Output the [x, y] coordinate of the center of the cell containing the given text.  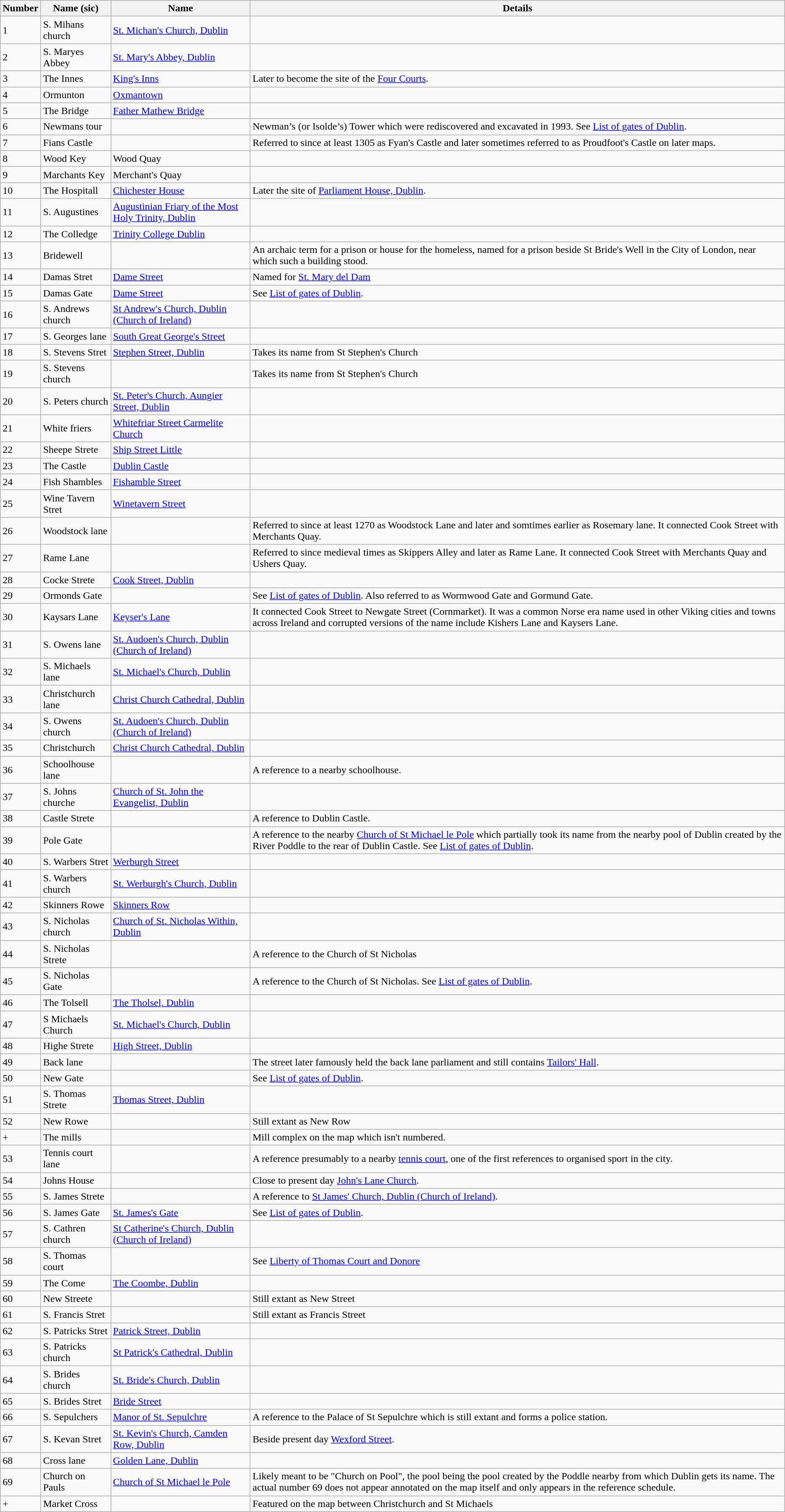
7 [21, 143]
Damas Stret [75, 277]
Fishamble Street [180, 482]
White friers [75, 429]
A reference presumably to a nearby tennis court, one of the first references to organised sport in the city. [517, 1159]
65 [21, 1401]
38 [21, 818]
64 [21, 1380]
37 [21, 797]
66 [21, 1417]
Church of St. Nicholas Within, Dublin [180, 927]
Whitefriar Street Carmelite Church [180, 429]
S. Sepulchers [75, 1417]
20 [21, 401]
St. Kevin's Church, Camden Row, Dublin [180, 1439]
9 [21, 174]
Johns House [75, 1180]
King's Inns [180, 79]
Castle Strete [75, 818]
Highe Strete [75, 1046]
S. James Gate [75, 1212]
Bride Street [180, 1401]
See Liberty of Thomas Court and Donore [517, 1261]
Name (sic) [75, 8]
Chichester House [180, 190]
Keyser's Lane [180, 617]
S. Kevan Stret [75, 1439]
New Rowe [75, 1121]
Close to present day John's Lane Church. [517, 1180]
Kaysars Lane [75, 617]
Woodstock lane [75, 531]
Back lane [75, 1062]
56 [21, 1212]
Referred to since at least 1270 as Woodstock Lane and later and somtimes earlier as Rosemary lane. It connected Cook Street with Merchants Quay. [517, 531]
St Patrick's Cathedral, Dublin [180, 1353]
The Castle [75, 466]
Church on Pauls [75, 1482]
Cook Street, Dublin [180, 580]
St. James's Gate [180, 1212]
Wine Tavern Stret [75, 503]
Merchant's Quay [180, 174]
Skinners Row [180, 905]
Church of St. John the Evangelist, Dublin [180, 797]
Trinity College Dublin [180, 234]
28 [21, 580]
S. Warbers Stret [75, 862]
8 [21, 158]
The Colledge [75, 234]
14 [21, 277]
S. Nicholas Strete [75, 953]
19 [21, 374]
3 [21, 79]
Patrick Street, Dublin [180, 1331]
30 [21, 617]
Father Mathew Bridge [180, 111]
52 [21, 1121]
Bridewell [75, 256]
59 [21, 1283]
S. Maryes Abbey [75, 57]
68 [21, 1460]
Later the site of Parliament House, Dublin. [517, 190]
Fians Castle [75, 143]
Beside present day Wexford Street. [517, 1439]
33 [21, 699]
34 [21, 726]
Werburgh Street [180, 862]
Damas Gate [75, 293]
St. Mary's Abbey, Dublin [180, 57]
The street later famously held the back lane parliament and still contains Tailors' Hall. [517, 1062]
Market Cross [75, 1504]
S. James Strete [75, 1196]
Named for St. Mary del Dam [517, 277]
Rame Lane [75, 558]
S. Stevens Stret [75, 352]
Later to become the site of the Four Courts. [517, 79]
27 [21, 558]
Winetavern Street [180, 503]
S. Brides church [75, 1380]
The Innes [75, 79]
44 [21, 953]
Golden Lane, Dublin [180, 1460]
Referred to since medieval times as Skippers Alley and later as Rame Lane. It connected Cook Street with Merchants Quay and Ushers Quay. [517, 558]
The Tholsel, Dublin [180, 1003]
St. Bride's Church, Dublin [180, 1380]
The Hospitall [75, 190]
Ormonds Gate [75, 596]
S. Mihans church [75, 30]
12 [21, 234]
6 [21, 127]
Cross lane [75, 1460]
S. Owens church [75, 726]
S. Cathren church [75, 1234]
S. Georges lane [75, 336]
2 [21, 57]
S. Thomas Strete [75, 1099]
S. Michaels lane [75, 672]
1 [21, 30]
47 [21, 1025]
Newmans tour [75, 127]
22 [21, 450]
23 [21, 466]
13 [21, 256]
32 [21, 672]
29 [21, 596]
The Tolsell [75, 1003]
Referred to since at least 1305 as Fyan's Castle and later sometimes referred to as Proudfoot's Castle on later maps. [517, 143]
41 [21, 883]
Mill complex on the map which isn't numbered. [517, 1137]
49 [21, 1062]
Fish Shambles [75, 482]
Augustinian Friary of the Most Holy Trinity, Dublin [180, 212]
Still extant as New Street [517, 1299]
10 [21, 190]
Thomas Street, Dublin [180, 1099]
61 [21, 1315]
Marchants Key [75, 174]
48 [21, 1046]
New Gate [75, 1078]
S. Augustines [75, 212]
Still extant as Francis Street [517, 1315]
Stephen Street, Dublin [180, 352]
Dublin Castle [180, 466]
39 [21, 840]
42 [21, 905]
55 [21, 1196]
54 [21, 1180]
St. Werburgh's Church, Dublin [180, 883]
Featured on the map between Christchurch and St Michaels [517, 1504]
A reference to Dublin Castle. [517, 818]
S. Warbers church [75, 883]
St Catherine's Church, Dublin (Church of Ireland) [180, 1234]
36 [21, 770]
Skinners Rowe [75, 905]
31 [21, 645]
S. Brides Stret [75, 1401]
High Street, Dublin [180, 1046]
62 [21, 1331]
40 [21, 862]
Still extant as New Row [517, 1121]
Newman’s (or Isolde’s) Tower which were rediscovered and excavated in 1993. See List of gates of Dublin. [517, 127]
Christchurch [75, 748]
57 [21, 1234]
Details [517, 8]
Pole Gate [75, 840]
S. Nicholas church [75, 927]
S Michaels Church [75, 1025]
S. Stevens church [75, 374]
58 [21, 1261]
67 [21, 1439]
45 [21, 981]
Tennis court lane [75, 1159]
5 [21, 111]
4 [21, 95]
St. Peter's Church, Aungier Street, Dublin [180, 401]
A reference to the Church of St Nicholas [517, 953]
S. Owens lane [75, 645]
11 [21, 212]
60 [21, 1299]
The Come [75, 1283]
25 [21, 503]
16 [21, 314]
21 [21, 429]
Wood Quay [180, 158]
The mills [75, 1137]
63 [21, 1353]
26 [21, 531]
Church of St Michael le Pole [180, 1482]
Ormunton [75, 95]
Oxmantown [180, 95]
46 [21, 1003]
S. Patricks Stret [75, 1331]
New Streete [75, 1299]
A reference to St James' Church, Dublin (Church of Ireland). [517, 1196]
Number [21, 8]
S. Patricks church [75, 1353]
35 [21, 748]
St. Michan's Church, Dublin [180, 30]
S. Peters church [75, 401]
50 [21, 1078]
Cocke Strete [75, 580]
51 [21, 1099]
A reference to the Palace of St Sepulchre which is still extant and forms a police station. [517, 1417]
St Andrew's Church, Dublin (Church of Ireland) [180, 314]
Name [180, 8]
24 [21, 482]
The Bridge [75, 111]
South Great George's Street [180, 336]
Christchurch lane [75, 699]
43 [21, 927]
17 [21, 336]
The Coombe, Dublin [180, 1283]
S. Nicholas Gate [75, 981]
15 [21, 293]
69 [21, 1482]
A reference to the Church of St Nicholas. See List of gates of Dublin. [517, 981]
S. Johns churche [75, 797]
Sheepe Strete [75, 450]
Ship Street Little [180, 450]
Manor of St. Sepulchre [180, 1417]
See List of gates of Dublin. Also referred to as Wormwood Gate and Gormund Gate. [517, 596]
Schoolhouse lane [75, 770]
53 [21, 1159]
18 [21, 352]
A reference to a nearby schoolhouse. [517, 770]
Wood Key [75, 158]
S. Francis Stret [75, 1315]
S. Andrews church [75, 314]
S. Thomas court [75, 1261]
